Identify which cell holds the provided text, then report its (x, y) central coordinate. 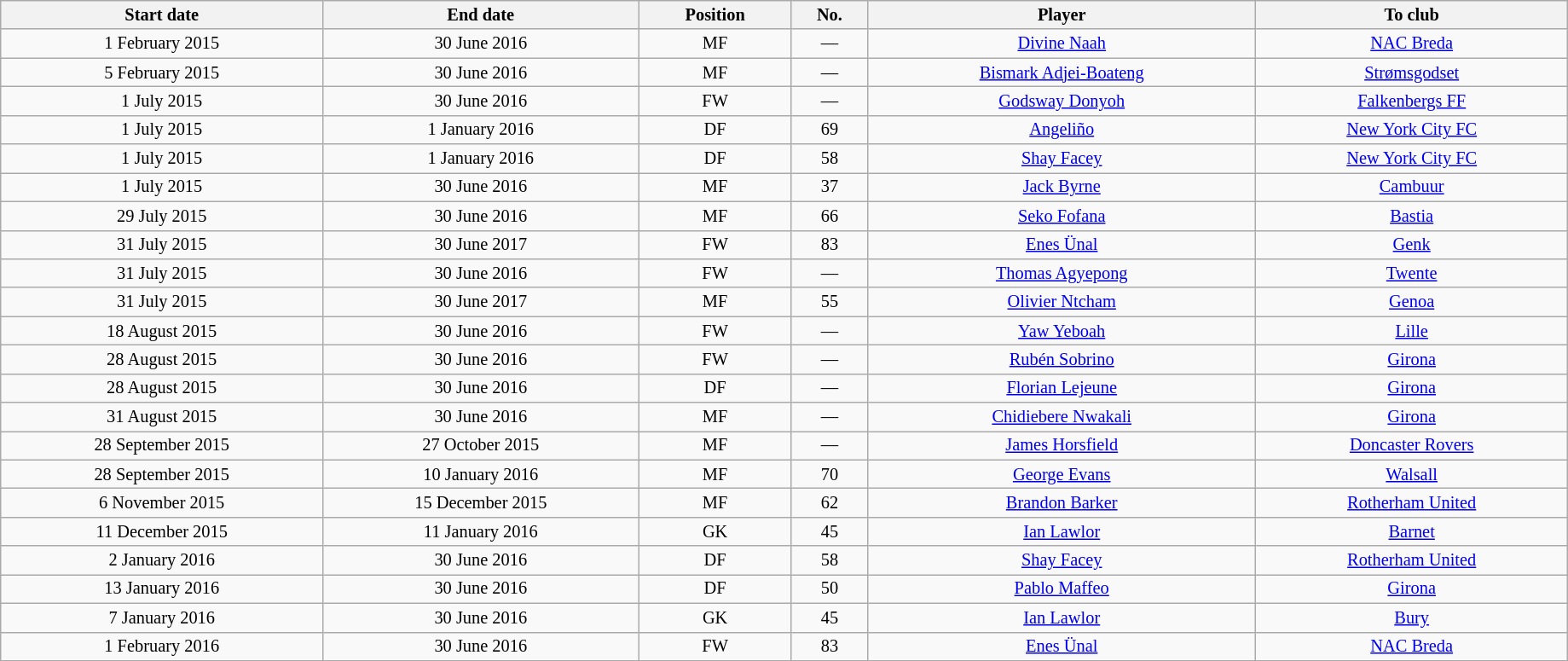
37 (829, 187)
2 January 2016 (162, 560)
Player (1062, 14)
Genk (1412, 245)
Godsway Donyoh (1062, 101)
55 (829, 302)
6 November 2015 (162, 502)
Florian Lejeune (1062, 388)
Falkenbergs FF (1412, 101)
Yaw Yeboah (1062, 331)
Doncaster Rovers (1412, 445)
To club (1412, 14)
13 January 2016 (162, 589)
66 (829, 216)
Jack Byrne (1062, 187)
31 August 2015 (162, 417)
11 December 2015 (162, 531)
Cambuur (1412, 187)
7 January 2016 (162, 618)
Walsall (1412, 474)
Brandon Barker (1062, 502)
Barnet (1412, 531)
Pablo Maffeo (1062, 589)
5 February 2015 (162, 72)
29 July 2015 (162, 216)
Position (715, 14)
70 (829, 474)
Angeliño (1062, 130)
11 January 2016 (481, 531)
Lille (1412, 331)
50 (829, 589)
Thomas Agyepong (1062, 273)
Bury (1412, 618)
Strømsgodset (1412, 72)
Seko Fofana (1062, 216)
27 October 2015 (481, 445)
62 (829, 502)
James Horsfield (1062, 445)
Twente (1412, 273)
Chidiebere Nwakali (1062, 417)
Divine Naah (1062, 43)
10 January 2016 (481, 474)
Bastia (1412, 216)
69 (829, 130)
End date (481, 14)
No. (829, 14)
Start date (162, 14)
Genoa (1412, 302)
Bismark Adjei-Boateng (1062, 72)
Olivier Ntcham (1062, 302)
18 August 2015 (162, 331)
1 February 2016 (162, 647)
1 February 2015 (162, 43)
Rubén Sobrino (1062, 359)
15 December 2015 (481, 502)
George Evans (1062, 474)
